Pinpoint the cell where the given text exists, returning its (x, y) midpoint coordinate. 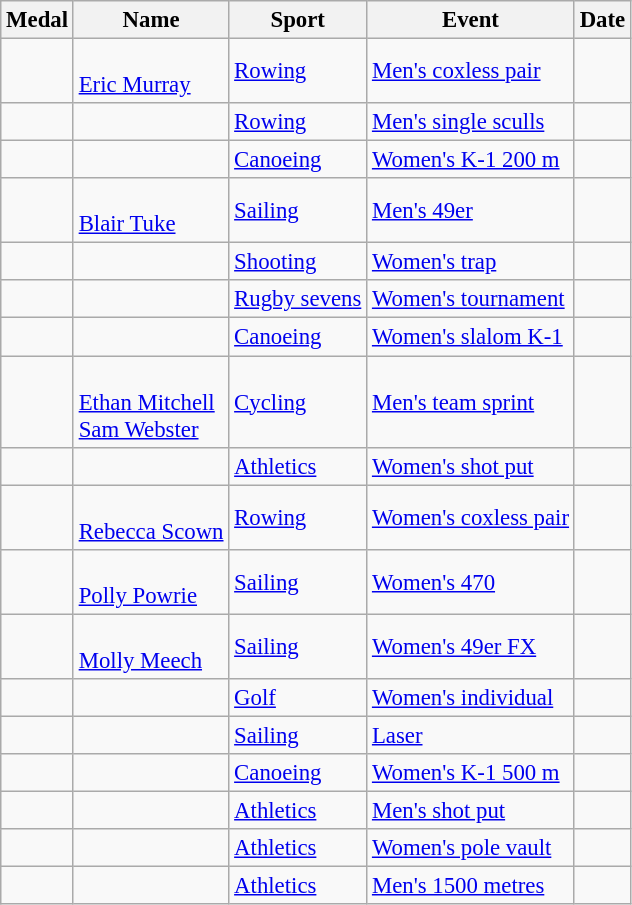
Ethan MitchellSam Webster (150, 402)
Women's individual (471, 698)
Women's K-1 500 m (471, 773)
Eric Murray (150, 72)
Men's single sculls (471, 122)
Medal (38, 20)
Women's tournament (471, 299)
Women's 470 (471, 582)
Molly Meech (150, 646)
Shooting (298, 262)
Women's trap (471, 262)
Date (602, 20)
Men's 1500 metres (471, 886)
Rugby sevens (298, 299)
Men's team sprint (471, 402)
Women's coxless pair (471, 518)
Women's 49er FX (471, 646)
Rebecca Scown (150, 518)
Sport (298, 20)
Women's shot put (471, 466)
Women's pole vault (471, 848)
Women's K-1 200 m (471, 160)
Polly Powrie (150, 582)
Laser (471, 735)
Men's shot put (471, 810)
Men's 49er (471, 210)
Cycling (298, 402)
Blair Tuke (150, 210)
Men's coxless pair (471, 72)
Event (471, 20)
Women's slalom K-1 (471, 337)
Name (150, 20)
Golf (298, 698)
